Return (x, y) of the center of cell containing provided text 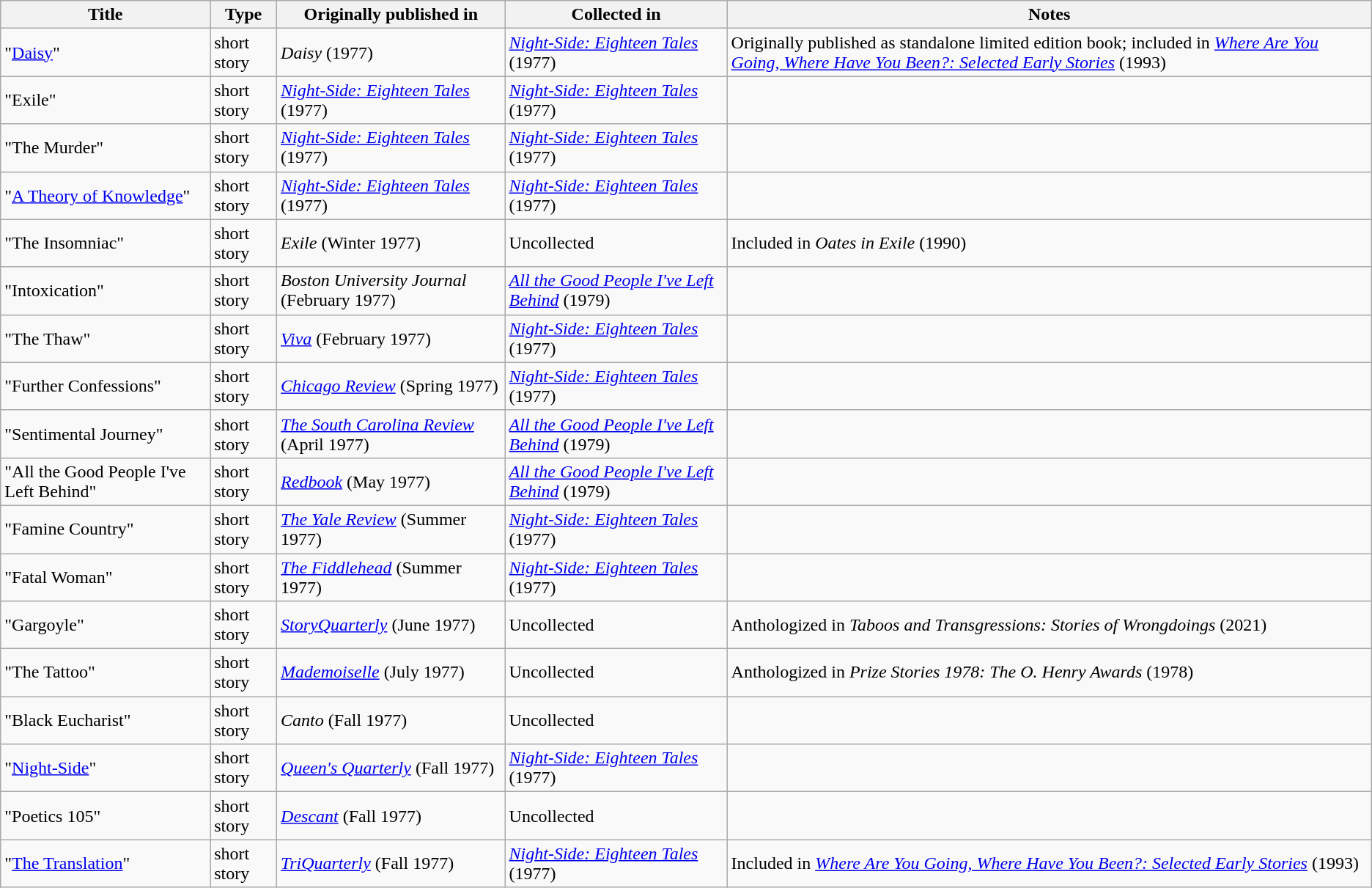
"The Murder" (106, 148)
"Poetics 105" (106, 815)
"Sentimental Journey" (106, 434)
"Further Confessions" (106, 386)
Type (243, 15)
"Fatal Woman" (106, 576)
Included in Oates in Exile (1990) (1050, 243)
"Gargoyle" (106, 625)
Daisy (1977) (391, 53)
Title (106, 15)
Redbook (May 1977) (391, 481)
"Night-Side" (106, 768)
Originally published in (391, 15)
Chicago Review (Spring 1977) (391, 386)
Canto (Fall 1977) (391, 720)
StoryQuarterly (June 1977) (391, 625)
Boston University Journal (February 1977) (391, 290)
TriQuarterly (Fall 1977) (391, 864)
Included in Where Are You Going, Where Have You Been?: Selected Early Stories (1993) (1050, 864)
"The Tattoo" (106, 673)
"All the Good People I've Left Behind" (106, 481)
Queen's Quarterly (Fall 1977) (391, 768)
"Intoxication" (106, 290)
Viva (February 1977) (391, 339)
The Yale Review (Summer 1977) (391, 529)
Originally published as standalone limited edition book; included in Where Are You Going, Where Have You Been?: Selected Early Stories (1993) (1050, 53)
"The Thaw" (106, 339)
"The Insomniac" (106, 243)
Exile (Winter 1977) (391, 243)
The South Carolina Review (April 1977) (391, 434)
Notes (1050, 15)
Collected in (616, 15)
"Daisy" (106, 53)
"A Theory of Knowledge" (106, 195)
"The Translation" (106, 864)
Anthologized in Prize Stories 1978: The O. Henry Awards (1978) (1050, 673)
Mademoiselle (July 1977) (391, 673)
Anthologized in Taboos and Transgressions: Stories of Wrongdoings (2021) (1050, 625)
Descant (Fall 1977) (391, 815)
"Black Eucharist" (106, 720)
"Exile" (106, 100)
"Famine Country" (106, 529)
The Fiddlehead (Summer 1977) (391, 576)
